For the text-containing cell, return its midpoint in [X, Y] coordinate format. 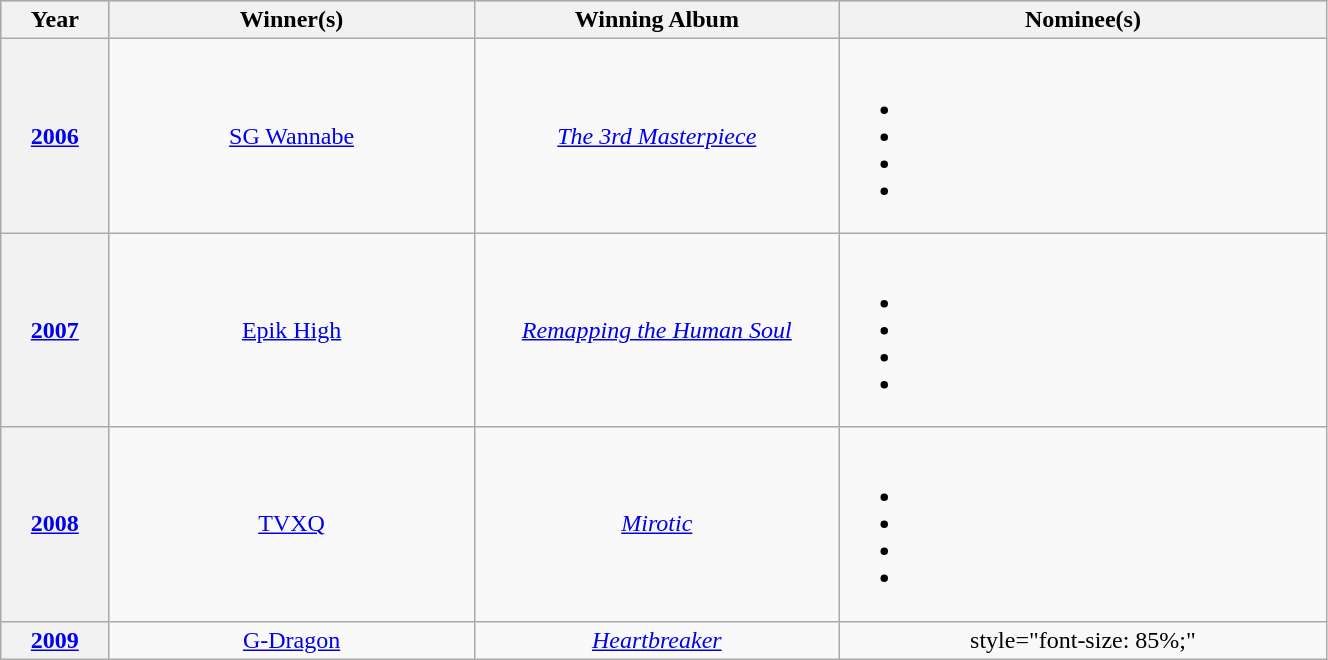
SG Wannabe [292, 136]
Nominee(s) [1082, 20]
The 3rd Masterpiece [656, 136]
Year [55, 20]
Mirotic [656, 524]
G-Dragon [292, 640]
style="font-size: 85%;" [1082, 640]
Epik High [292, 330]
2008 [55, 524]
Remapping the Human Soul [656, 330]
2009 [55, 640]
Heartbreaker [656, 640]
2007 [55, 330]
TVXQ [292, 524]
Winner(s) [292, 20]
2006 [55, 136]
Winning Album [656, 20]
